From the cell containing the given text, extract its center point as [x, y] coordinate. 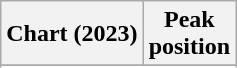
Peakposition [189, 34]
Chart (2023) [72, 34]
